Pinpoint the cell where the given text exists, returning its [x, y] midpoint coordinate. 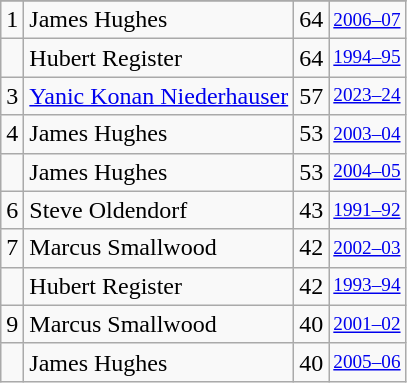
3 [12, 96]
7 [12, 248]
4 [12, 134]
9 [12, 324]
2023–24 [367, 96]
43 [312, 210]
2001–02 [367, 324]
1 [12, 20]
2003–04 [367, 134]
2005–06 [367, 362]
1994–95 [367, 58]
2006–07 [367, 20]
6 [12, 210]
2002–03 [367, 248]
1993–94 [367, 286]
Steve Oldendorf [159, 210]
Yanic Konan Niederhauser [159, 96]
1991–92 [367, 210]
2004–05 [367, 172]
57 [312, 96]
